Detect which cell encompasses the target text, then output its (X, Y) center coordinate. 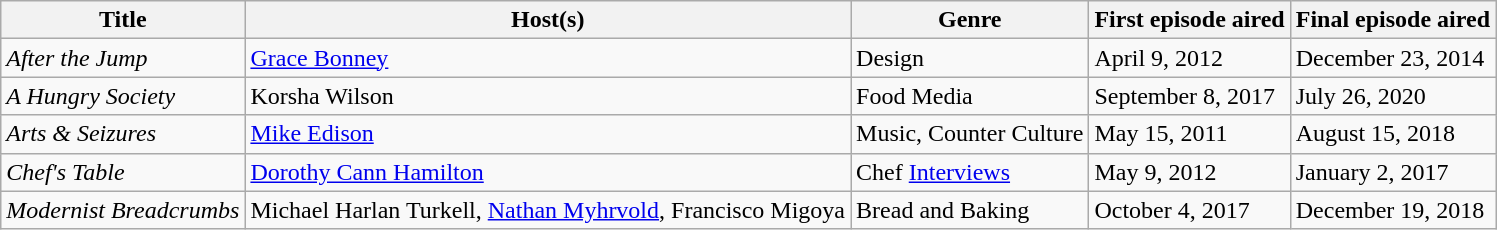
Modernist Breadcrumbs (123, 210)
After the Jump (123, 58)
A Hungry Society (123, 96)
May 15, 2011 (1190, 134)
Dorothy Cann Hamilton (548, 172)
May 9, 2012 (1190, 172)
Bread and Baking (970, 210)
December 23, 2014 (1392, 58)
Grace Bonney (548, 58)
Korsha Wilson (548, 96)
Michael Harlan Turkell, Nathan Myhrvold, Francisco Migoya (548, 210)
Food Media (970, 96)
Mike Edison (548, 134)
First episode aired (1190, 20)
July 26, 2020 (1392, 96)
Genre (970, 20)
January 2, 2017 (1392, 172)
Title (123, 20)
August 15, 2018 (1392, 134)
April 9, 2012 (1190, 58)
Host(s) (548, 20)
October 4, 2017 (1190, 210)
December 19, 2018 (1392, 210)
Design (970, 58)
Arts & Seizures (123, 134)
Final episode aired (1392, 20)
September 8, 2017 (1190, 96)
Chef's Table (123, 172)
Music, Counter Culture (970, 134)
Chef Interviews (970, 172)
